Return [x, y] of the center of cell containing provided text 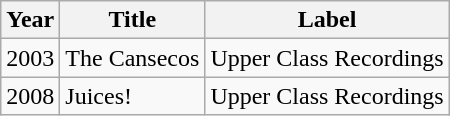
2008 [30, 96]
Juices! [132, 96]
Label [327, 20]
Year [30, 20]
Title [132, 20]
2003 [30, 58]
The Cansecos [132, 58]
